Extract the (X, Y) coordinate from the center of the cell holding the provided text.  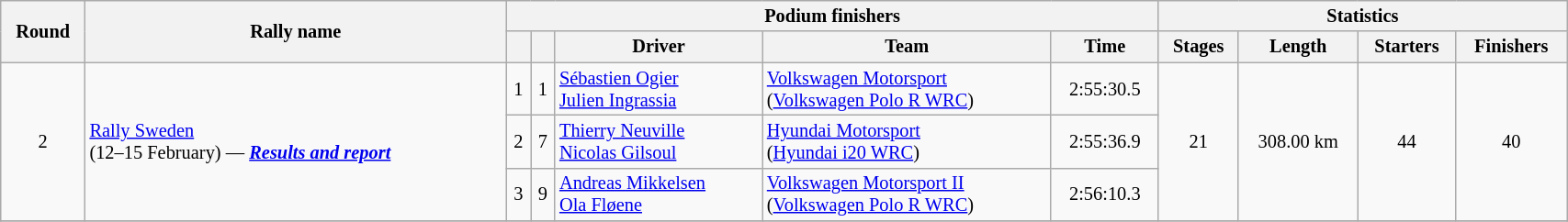
Team (907, 47)
2:55:36.9 (1104, 141)
Hyundai Motorsport (Hyundai i20 WRC) (907, 141)
44 (1407, 141)
Finishers (1512, 47)
Sébastien Ogier Julien Ingrassia (659, 89)
Statistics (1362, 16)
Rally name (296, 31)
2:55:30.5 (1104, 89)
Length (1298, 47)
Driver (659, 47)
21 (1198, 141)
Volkswagen Motorsport II (Volkswagen Polo R WRC) (907, 194)
7 (544, 141)
9 (544, 194)
Andreas Mikkelsen Ola Fløene (659, 194)
Time (1104, 47)
3 (518, 194)
Rally Sweden(12–15 February) — Results and report (296, 141)
Round (43, 31)
Thierry Neuville Nicolas Gilsoul (659, 141)
308.00 km (1298, 141)
Podium finishers (832, 16)
Stages (1198, 47)
Volkswagen Motorsport (Volkswagen Polo R WRC) (907, 89)
2:56:10.3 (1104, 194)
40 (1512, 141)
Starters (1407, 47)
